Capture the cell that displays the provided text and extract its (x, y) central coordinate. 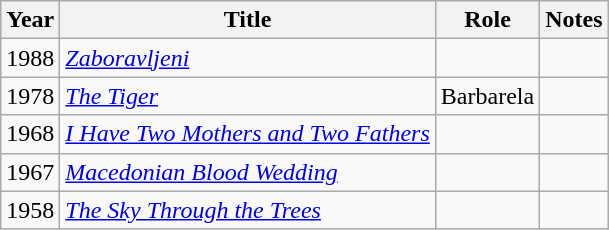
Year (30, 20)
1967 (30, 172)
Role (487, 20)
Barbarela (487, 96)
1968 (30, 134)
1978 (30, 96)
1988 (30, 58)
Macedonian Blood Wedding (248, 172)
The Tiger (248, 96)
The Sky Through the Trees (248, 210)
Notes (574, 20)
1958 (30, 210)
Title (248, 20)
I Have Two Mothers and Two Fathers (248, 134)
Zaboravljeni (248, 58)
